From the cell containing the given text, extract its center point as [X, Y] coordinate. 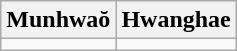
Munhwaŏ [58, 20]
Hwanghae [176, 20]
